For the text-containing cell, return its midpoint in [X, Y] coordinate format. 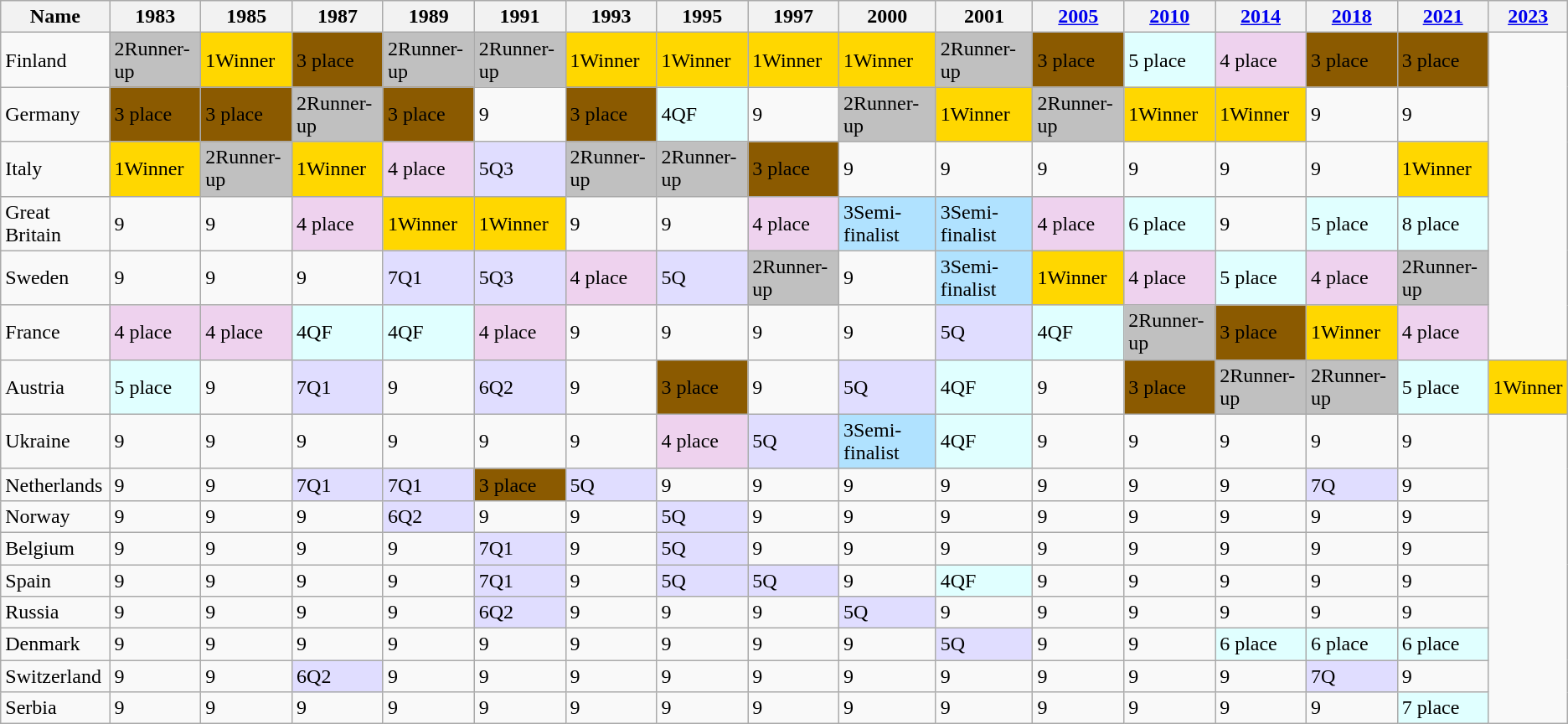
Finland [55, 60]
2000 [887, 17]
Great Britain [55, 223]
2021 [1442, 17]
Switzerland [55, 676]
2018 [1352, 17]
1993 [611, 17]
Belgium [55, 548]
2014 [1261, 17]
2001 [984, 17]
Sweden [55, 278]
Name [55, 17]
France [55, 332]
1989 [429, 17]
Russia [55, 613]
Serbia [55, 708]
Netherlands [55, 484]
1987 [338, 17]
2005 [1079, 17]
Spain [55, 581]
8 place [1442, 223]
2023 [1528, 17]
Denmark [55, 644]
Austria [55, 387]
1995 [702, 17]
1997 [794, 17]
1983 [156, 17]
2010 [1169, 17]
Norway [55, 516]
1991 [519, 17]
Ukraine [55, 441]
7 place [1442, 708]
1985 [246, 17]
Germany [55, 114]
Italy [55, 169]
